Search for the cell housing the specified text and yield its [x, y] center coordinate. 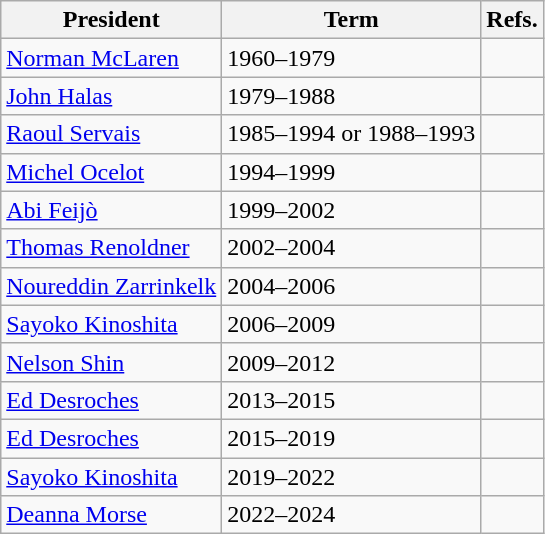
Abi Feijò [112, 210]
2009–2012 [352, 362]
2004–2006 [352, 286]
President [112, 20]
Deanna Morse [112, 515]
2019–2022 [352, 477]
Raoul Servais [112, 134]
Noureddin Zarrinkelk [112, 286]
1999–2002 [352, 210]
Michel Ocelot [112, 172]
1994–1999 [352, 172]
2022–2024 [352, 515]
2002–2004 [352, 248]
1960–1979 [352, 58]
1979–1988 [352, 96]
Term [352, 20]
Thomas Renoldner [112, 248]
Norman McLaren [112, 58]
John Halas [112, 96]
2013–2015 [352, 400]
1985–1994 or 1988–1993 [352, 134]
2015–2019 [352, 438]
Refs. [512, 20]
Nelson Shin [112, 362]
2006–2009 [352, 324]
